For the text-containing cell, return its midpoint in (x, y) coordinate format. 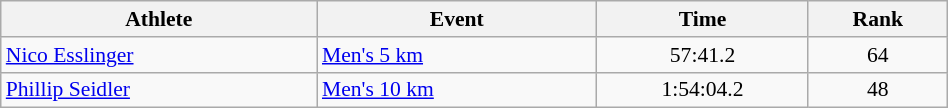
57:41.2 (703, 55)
Athlete (159, 19)
Phillip Seidler (159, 90)
Rank (878, 19)
48 (878, 90)
64 (878, 55)
Nico Esslinger (159, 55)
Men's 5 km (457, 55)
Time (703, 19)
Men's 10 km (457, 90)
Event (457, 19)
1:54:04.2 (703, 90)
